Output the [X, Y] coordinate of the center of the cell containing the given text.  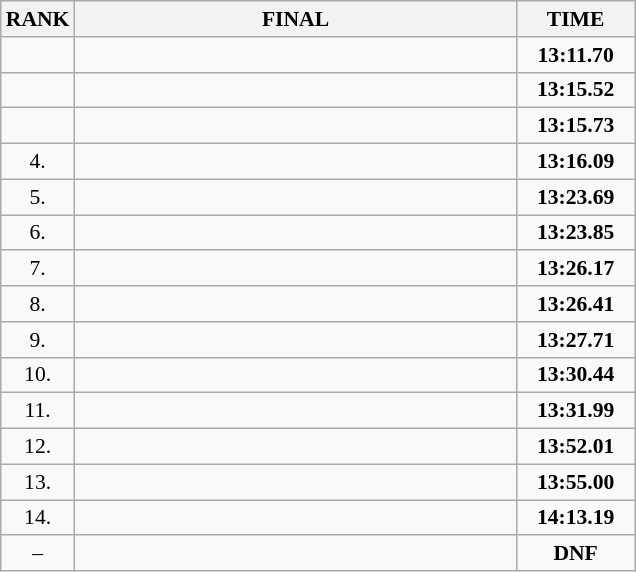
13:55.00 [576, 482]
14:13.19 [576, 518]
RANK [38, 19]
DNF [576, 554]
13:15.52 [576, 90]
13:26.17 [576, 269]
4. [38, 162]
13:11.70 [576, 55]
13:26.41 [576, 304]
13:31.99 [576, 411]
13:16.09 [576, 162]
13:23.85 [576, 233]
FINAL [295, 19]
13:15.73 [576, 126]
5. [38, 197]
13. [38, 482]
12. [38, 447]
10. [38, 375]
13:23.69 [576, 197]
13:52.01 [576, 447]
14. [38, 518]
– [38, 554]
7. [38, 269]
13:27.71 [576, 340]
TIME [576, 19]
13:30.44 [576, 375]
9. [38, 340]
6. [38, 233]
8. [38, 304]
11. [38, 411]
